Extract the [x, y] coordinate from the center of the cell holding the provided text.  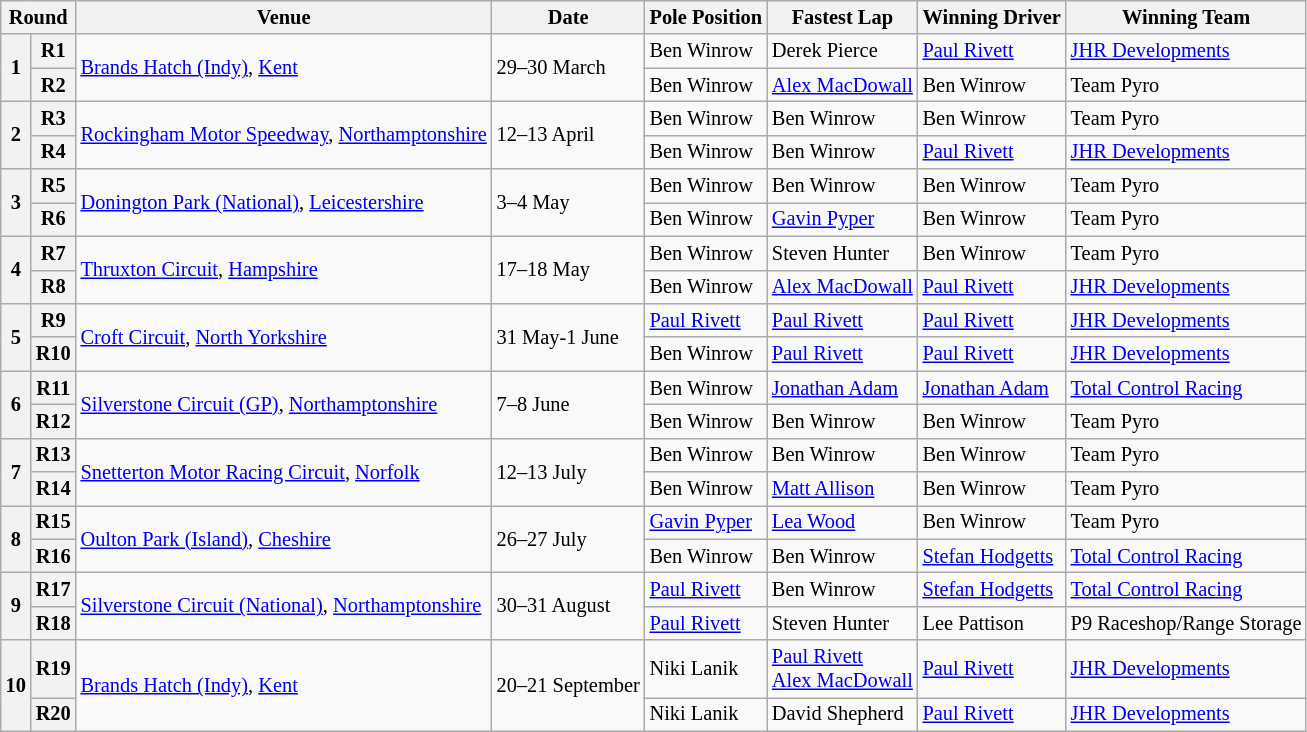
R12 [54, 421]
Fastest Lap [842, 17]
26–27 July [568, 538]
R11 [54, 388]
Winning Team [1186, 17]
30–31 August [568, 606]
Winning Driver [992, 17]
Date [568, 17]
Thruxton Circuit, Hampshire [284, 270]
Lee Pattison [992, 623]
Donington Park (National), Leicestershire [284, 202]
R18 [54, 623]
Paul Rivett Alex MacDowall [842, 669]
R1 [54, 51]
R4 [54, 152]
7 [16, 472]
Round [38, 17]
Derek Pierce [842, 51]
17–18 May [568, 270]
R5 [54, 186]
R17 [54, 589]
5 [16, 336]
R6 [54, 219]
12–13 April [568, 134]
R14 [54, 489]
Oulton Park (Island), Cheshire [284, 538]
20–21 September [568, 686]
R8 [54, 287]
R20 [54, 714]
Silverstone Circuit (National), Northamptonshire [284, 606]
Pole Position [706, 17]
Rockingham Motor Speedway, Northamptonshire [284, 134]
31 May-1 June [568, 336]
R9 [54, 320]
6 [16, 404]
Silverstone Circuit (GP), Northamptonshire [284, 404]
David Shepherd [842, 714]
R2 [54, 85]
Lea Wood [842, 522]
R19 [54, 669]
2 [16, 134]
R10 [54, 354]
8 [16, 538]
Venue [284, 17]
R15 [54, 522]
9 [16, 606]
Croft Circuit, North Yorkshire [284, 336]
R3 [54, 118]
Matt Allison [842, 489]
R13 [54, 455]
12–13 July [568, 472]
3–4 May [568, 202]
R16 [54, 556]
R7 [54, 253]
1 [16, 68]
P9 Raceshop/Range Storage [1186, 623]
7–8 June [568, 404]
29–30 March [568, 68]
4 [16, 270]
3 [16, 202]
Snetterton Motor Racing Circuit, Norfolk [284, 472]
10 [16, 686]
